Extract the (x, y) coordinate from the center of the cell holding the provided text.  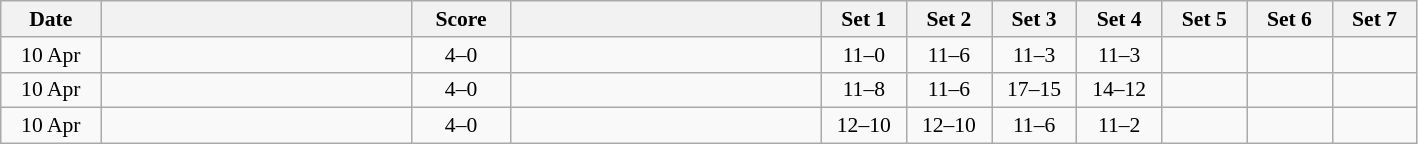
17–15 (1034, 90)
Set 4 (1120, 19)
11–8 (864, 90)
14–12 (1120, 90)
Set 2 (948, 19)
11–0 (864, 55)
11–2 (1120, 126)
Set 5 (1204, 19)
Set 7 (1374, 19)
Date (51, 19)
Score (461, 19)
Set 1 (864, 19)
Set 6 (1290, 19)
Set 3 (1034, 19)
